Capture the cell that displays the provided text and extract its [x, y] central coordinate. 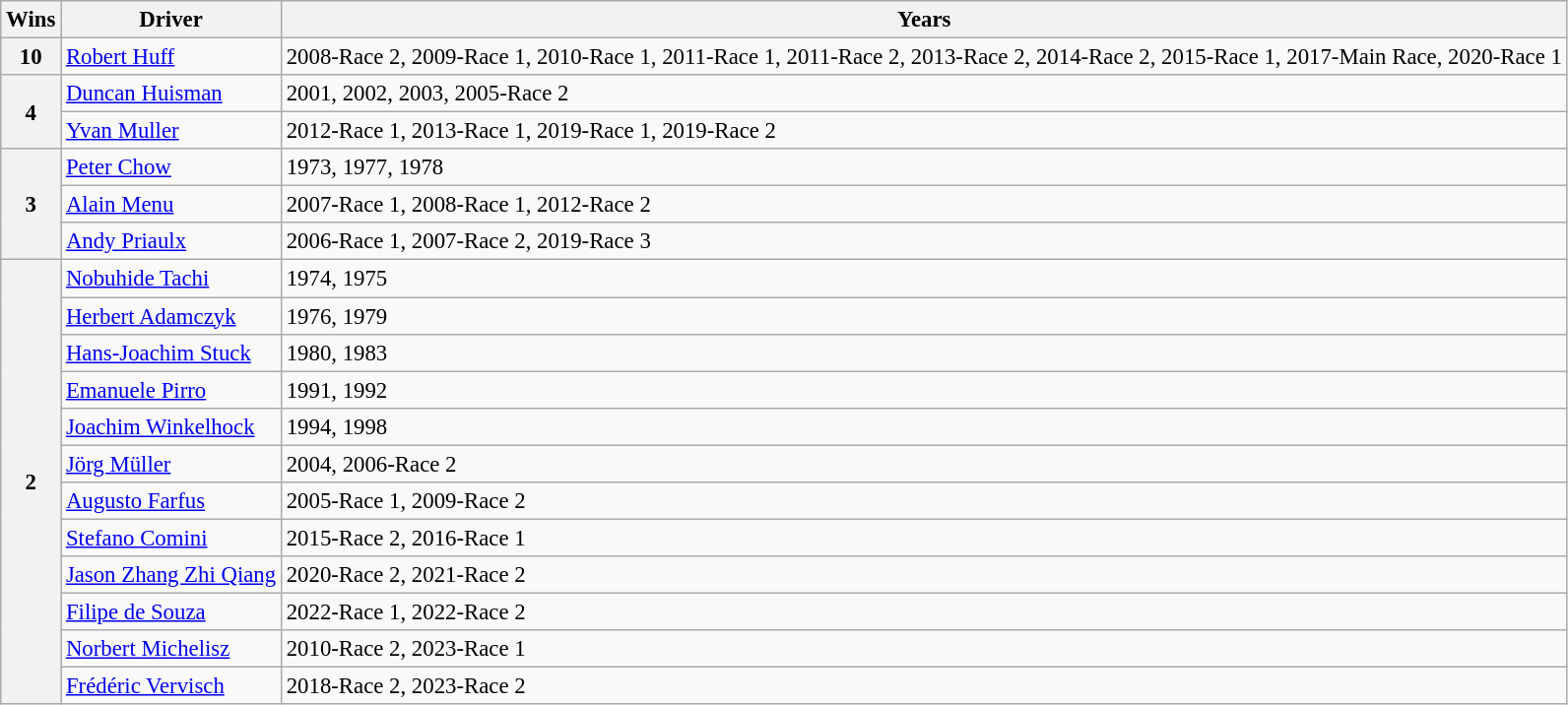
1994, 1998 [924, 426]
Yvan Muller [171, 131]
1976, 1979 [924, 316]
Nobuhide Tachi [171, 279]
2012-Race 1, 2013-Race 1, 2019-Race 1, 2019-Race 2 [924, 131]
Robert Huff [171, 57]
1973, 1977, 1978 [924, 167]
Duncan Huisman [171, 94]
2018-Race 2, 2023-Race 2 [924, 686]
2004, 2006-Race 2 [924, 464]
Years [924, 20]
2008-Race 2, 2009-Race 1, 2010-Race 1, 2011-Race 1, 2011-Race 2, 2013-Race 2, 2014-Race 2, 2015-Race 1, 2017-Main Race, 2020-Race 1 [924, 57]
Alain Menu [171, 205]
3 [32, 205]
4 [32, 112]
2020-Race 2, 2021-Race 2 [924, 575]
Frédéric Vervisch [171, 686]
Augusto Farfus [171, 501]
1991, 1992 [924, 390]
2005-Race 1, 2009-Race 2 [924, 501]
Hans-Joachim Stuck [171, 352]
1974, 1975 [924, 279]
2006-Race 1, 2007-Race 2, 2019-Race 3 [924, 241]
10 [32, 57]
2 [32, 482]
Norbert Michelisz [171, 649]
2015-Race 2, 2016-Race 1 [924, 538]
Emanuele Pirro [171, 390]
Herbert Adamczyk [171, 316]
Joachim Winkelhock [171, 426]
Andy Priaulx [171, 241]
Driver [171, 20]
Peter Chow [171, 167]
Jason Zhang Zhi Qiang [171, 575]
Jörg Müller [171, 464]
Stefano Comini [171, 538]
2007-Race 1, 2008-Race 1, 2012-Race 2 [924, 205]
Wins [32, 20]
2010-Race 2, 2023-Race 1 [924, 649]
Filipe de Souza [171, 611]
2022-Race 1, 2022-Race 2 [924, 611]
2001, 2002, 2003, 2005-Race 2 [924, 94]
1980, 1983 [924, 352]
